Return [x, y] of the center of cell containing provided text 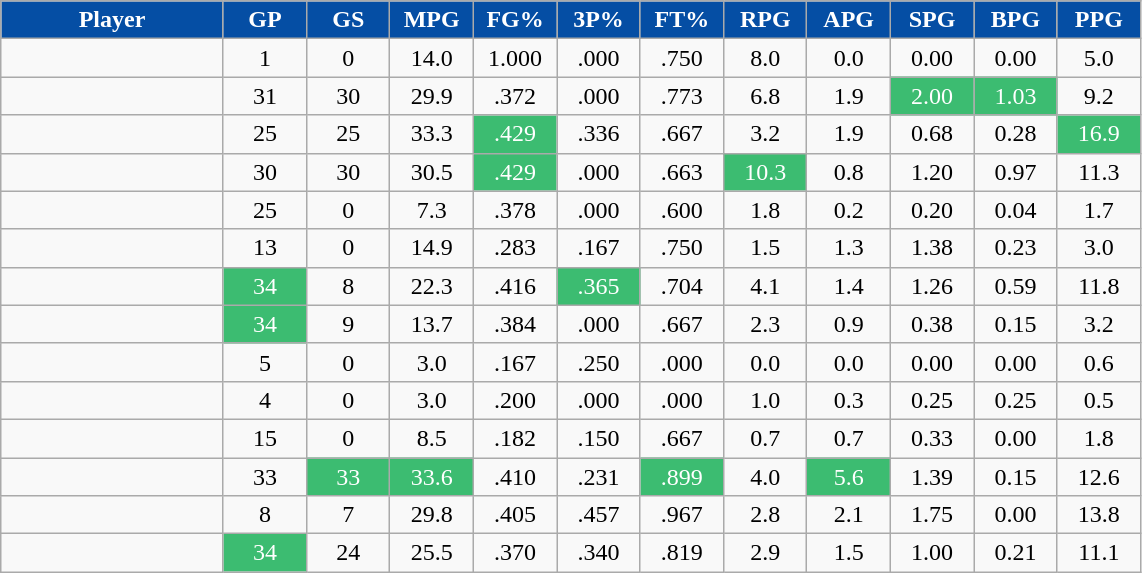
0.20 [932, 210]
11.3 [1098, 172]
.457 [598, 515]
10.3 [766, 172]
2.9 [766, 553]
.384 [514, 324]
16.9 [1098, 134]
9 [348, 324]
0.8 [848, 172]
25.5 [432, 553]
0.23 [1016, 248]
GS [348, 20]
0.21 [1016, 553]
1.20 [932, 172]
1.00 [932, 553]
14.0 [432, 58]
.365 [598, 286]
.182 [514, 438]
13.7 [432, 324]
5 [264, 362]
4.1 [766, 286]
1.26 [932, 286]
0.6 [1098, 362]
.600 [682, 210]
0.2 [848, 210]
6.8 [766, 96]
29.9 [432, 96]
9.2 [1098, 96]
.336 [598, 134]
.150 [598, 438]
2.00 [932, 96]
1.75 [932, 515]
.899 [682, 477]
.200 [514, 400]
0.59 [1016, 286]
2.8 [766, 515]
.250 [598, 362]
33.6 [432, 477]
4.0 [766, 477]
5.6 [848, 477]
1.7 [1098, 210]
2.1 [848, 515]
22.3 [432, 286]
13 [264, 248]
11.8 [1098, 286]
1.39 [932, 477]
1.03 [1016, 96]
31 [264, 96]
.819 [682, 553]
1.38 [932, 248]
0.97 [1016, 172]
PPG [1098, 20]
12.6 [1098, 477]
FG% [514, 20]
BPG [1016, 20]
.773 [682, 96]
24 [348, 553]
0.38 [932, 324]
.283 [514, 248]
FT% [682, 20]
Player [112, 20]
8.5 [432, 438]
.231 [598, 477]
.370 [514, 553]
.967 [682, 515]
8.0 [766, 58]
0.28 [1016, 134]
0.04 [1016, 210]
APG [848, 20]
MPG [432, 20]
7 [348, 515]
3P% [598, 20]
5.0 [1098, 58]
1.0 [766, 400]
.704 [682, 286]
1 [264, 58]
7.3 [432, 210]
15 [264, 438]
.663 [682, 172]
13.8 [1098, 515]
4 [264, 400]
.410 [514, 477]
RPG [766, 20]
14.9 [432, 248]
2.3 [766, 324]
33.3 [432, 134]
.416 [514, 286]
1.000 [514, 58]
0.68 [932, 134]
0.33 [932, 438]
0.5 [1098, 400]
29.8 [432, 515]
.340 [598, 553]
.372 [514, 96]
11.1 [1098, 553]
1.3 [848, 248]
30.5 [432, 172]
.378 [514, 210]
SPG [932, 20]
0.3 [848, 400]
1.4 [848, 286]
0.9 [848, 324]
.405 [514, 515]
GP [264, 20]
